Return [X, Y] of the center of cell containing provided text 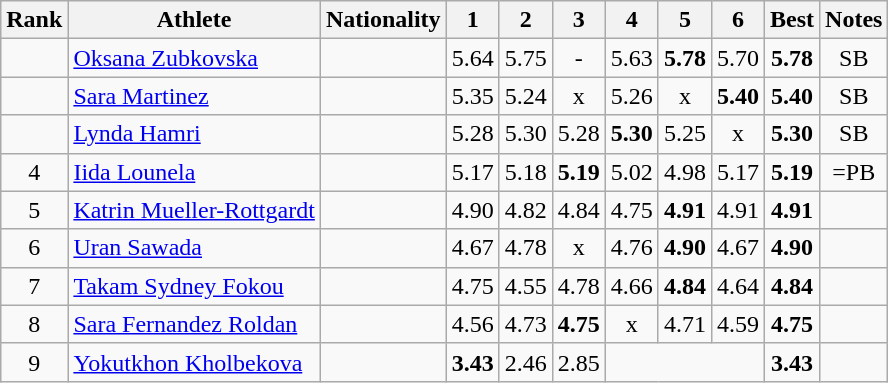
7 [34, 286]
- [578, 58]
Nationality [383, 20]
4.59 [738, 324]
4.55 [526, 286]
Lynda Hamri [194, 134]
4.73 [526, 324]
Sara Fernandez Roldan [194, 324]
Uran Sawada [194, 248]
Athlete [194, 20]
2.85 [578, 362]
5.26 [632, 96]
4.82 [526, 210]
5.35 [472, 96]
5.25 [684, 134]
2 [526, 20]
5.63 [632, 58]
4.98 [684, 172]
1 [472, 20]
Oksana Zubkovska [194, 58]
4.64 [738, 286]
9 [34, 362]
4.66 [632, 286]
Notes [854, 20]
5.02 [632, 172]
Katrin Mueller-Rottgardt [194, 210]
Iida Lounela [194, 172]
=PB [854, 172]
4.71 [684, 324]
5.18 [526, 172]
5.64 [472, 58]
5.70 [738, 58]
Rank [34, 20]
Takam Sydney Fokou [194, 286]
4.76 [632, 248]
4.56 [472, 324]
5.24 [526, 96]
Best [792, 20]
5.75 [526, 58]
Yokutkhon Kholbekova [194, 362]
2.46 [526, 362]
8 [34, 324]
3 [578, 20]
Sara Martinez [194, 96]
